For the text-containing cell, return its midpoint in [x, y] coordinate format. 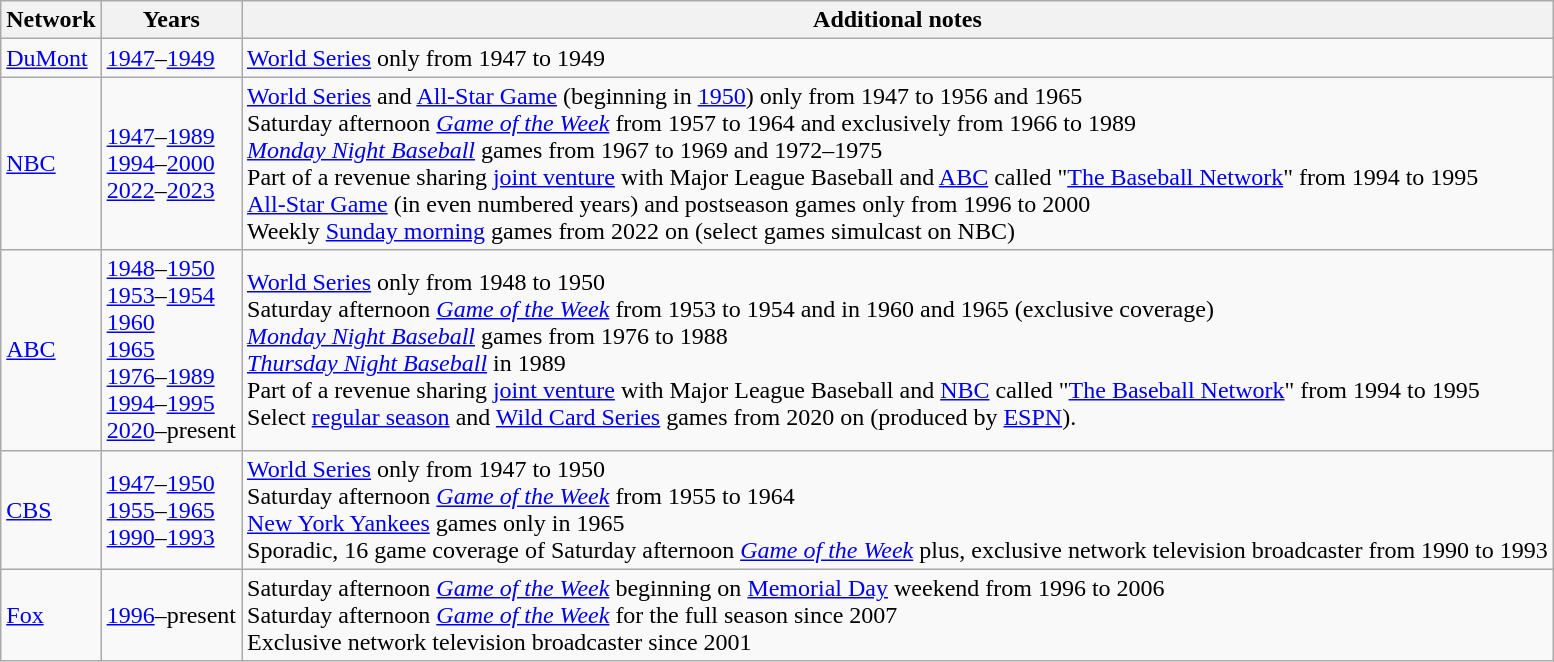
World Series only from 1947 to 1949 [898, 58]
Additional notes [898, 20]
1947–19891994–20002022–2023 [171, 164]
NBC [51, 164]
CBS [51, 510]
Years [171, 20]
1948–19501953–1954196019651976–19891994–19952020–present [171, 350]
1996–present [171, 615]
Fox [51, 615]
1947–19501955–19651990–1993 [171, 510]
DuMont [51, 58]
ABC [51, 350]
1947–1949 [171, 58]
Network [51, 20]
